Output the (x, y) coordinate of the center of the cell containing the given text.  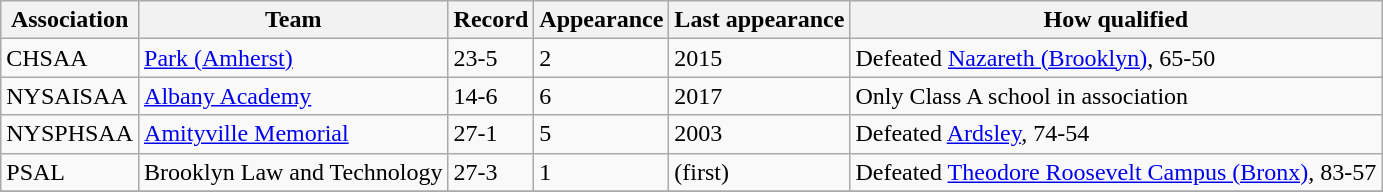
2017 (760, 96)
How qualified (1116, 20)
14-6 (491, 96)
NYSPHSAA (70, 134)
23-5 (491, 58)
2 (602, 58)
Park (Amherst) (294, 58)
27-1 (491, 134)
5 (602, 134)
6 (602, 96)
CHSAA (70, 58)
Amityville Memorial (294, 134)
Defeated Nazareth (Brooklyn), 65-50 (1116, 58)
Brooklyn Law and Technology (294, 172)
Albany Academy (294, 96)
Team (294, 20)
Record (491, 20)
Last appearance (760, 20)
27-3 (491, 172)
NYSAISAA (70, 96)
(first) (760, 172)
Appearance (602, 20)
2015 (760, 58)
Defeated Theodore Roosevelt Campus (Bronx), 83-57 (1116, 172)
Only Class A school in association (1116, 96)
2003 (760, 134)
Association (70, 20)
PSAL (70, 172)
Defeated Ardsley, 74-54 (1116, 134)
1 (602, 172)
